Provide the [X, Y] coordinate of the cell's center where the given text is located.  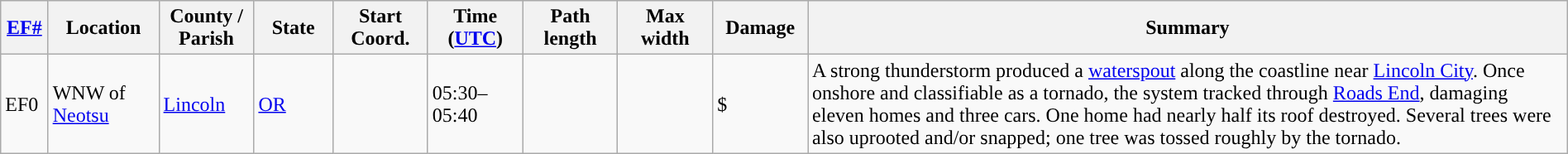
Path length [571, 28]
Max width [665, 28]
Damage [761, 28]
WNW of Neotsu [103, 104]
EF# [25, 28]
Summary [1188, 28]
OR [294, 104]
05:30–05:40 [475, 104]
Time (UTC) [475, 28]
Location [103, 28]
Lincoln [207, 104]
Start Coord. [380, 28]
State [294, 28]
EF0 [25, 104]
$ [761, 104]
County / Parish [207, 28]
